Identify which cell holds the provided text, then report its [x, y] central coordinate. 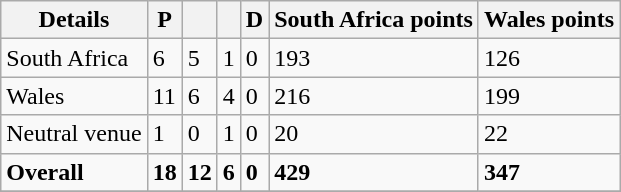
5 [200, 58]
22 [548, 134]
20 [374, 134]
193 [374, 58]
South Africa points [374, 20]
216 [374, 96]
Overall [74, 172]
12 [200, 172]
Wales points [548, 20]
18 [164, 172]
Wales [74, 96]
Neutral venue [74, 134]
D [254, 20]
South Africa [74, 58]
347 [548, 172]
429 [374, 172]
11 [164, 96]
4 [228, 96]
199 [548, 96]
126 [548, 58]
Details [74, 20]
P [164, 20]
